From the cell containing the given text, extract its center point as (X, Y) coordinate. 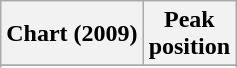
Chart (2009) (72, 34)
Peakposition (189, 34)
